Locate the cell with the specified text and output its [x, y] center coordinate. 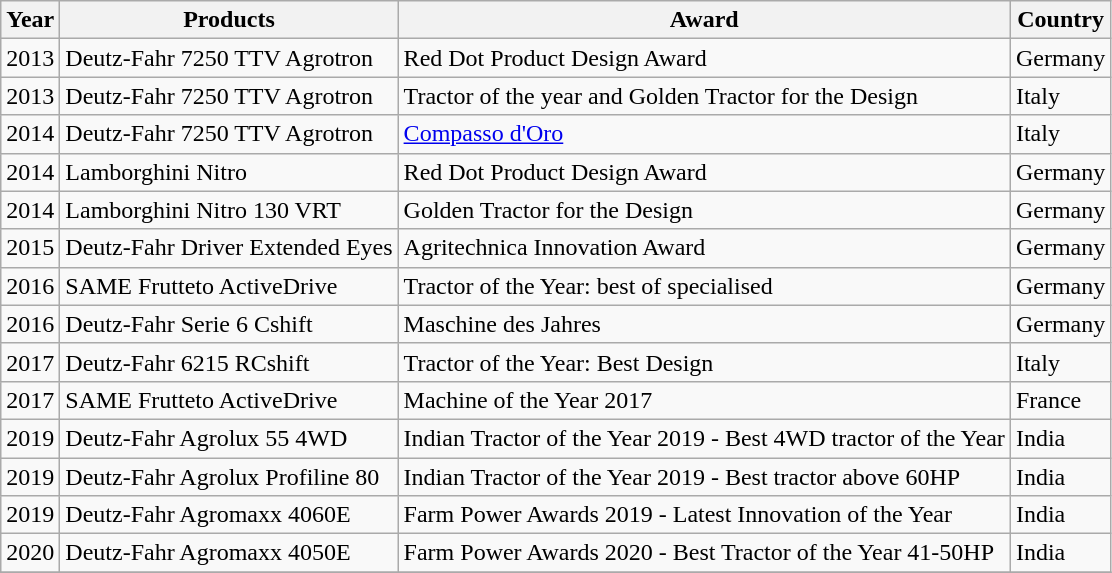
Compasso d'Oro [704, 134]
Deutz-Fahr Agrolux Profiline 80 [229, 477]
Agritechnica Innovation Award [704, 248]
Deutz-Fahr Agromaxx 4050E [229, 553]
Deutz-Fahr Agrolux 55 4WD [229, 438]
Deutz-Fahr Agromaxx 4060E [229, 515]
Farm Power Awards 2020 - Best Tractor of the Year 41-50HP [704, 553]
Indian Tractor of the Year 2019 - Best tractor above 60HP [704, 477]
Tractor of the Year: best of specialised [704, 286]
Tractor of the Year: Best Design [704, 362]
Deutz-Fahr Driver Extended Eyes [229, 248]
France [1060, 400]
Year [30, 20]
Indian Tractor of the Year 2019 - Best 4WD tractor of the Year [704, 438]
Golden Tractor for the Design [704, 210]
Products [229, 20]
Country [1060, 20]
Farm Power Awards 2019 - Latest Innovation of the Year [704, 515]
Deutz-Fahr Serie 6 Cshift [229, 324]
2020 [30, 553]
2015 [30, 248]
Award [704, 20]
Lamborghini Nitro 130 VRT [229, 210]
Machine of the Year 2017 [704, 400]
Deutz-Fahr 6215 RCshift [229, 362]
Lamborghini Nitro [229, 172]
Tractor of the year and Golden Tractor for the Design [704, 96]
Maschine des Jahres [704, 324]
